Return the [x, y] coordinate for the center point of the cell that contains the specified text.  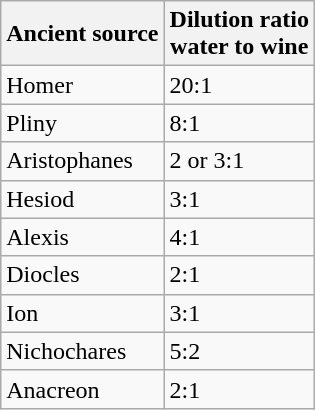
Ion [82, 313]
Aristophanes [82, 161]
5:2 [239, 351]
2 or 3:1 [239, 161]
Nichochares [82, 351]
Alexis [82, 237]
Dilution ratiowater to wine [239, 34]
Homer [82, 85]
8:1 [239, 123]
Pliny [82, 123]
20:1 [239, 85]
Hesiod [82, 199]
Diocles [82, 275]
Ancient source [82, 34]
4:1 [239, 237]
Anacreon [82, 389]
